Extract the [x, y] coordinate from the center of the cell holding the provided text.  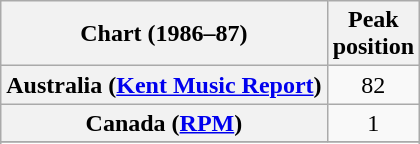
Canada (RPM) [164, 123]
Australia (Kent Music Report) [164, 85]
Chart (1986–87) [164, 34]
1 [373, 123]
Peakposition [373, 34]
82 [373, 85]
